Capture the cell that displays the provided text and extract its (X, Y) central coordinate. 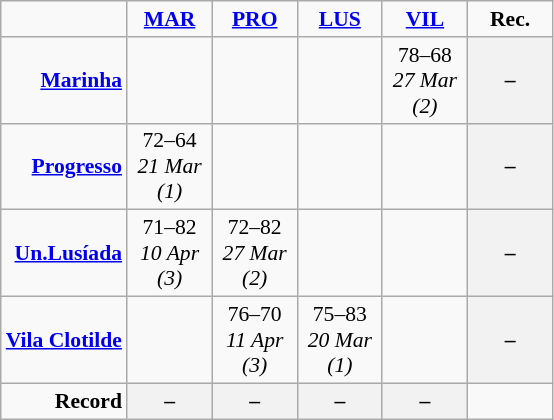
72–8227 Mar (2) (254, 254)
Rec. (510, 19)
Progresso (64, 166)
MAR (170, 19)
76–7011 Apr (3) (254, 340)
PRO (254, 19)
VIL (424, 19)
LUS (340, 19)
Marinha (64, 80)
72–6421 Mar (1) (170, 166)
71–8210 Apr (3) (170, 254)
78–6827 Mar (2) (424, 80)
Vila Clotilde (64, 340)
Record (64, 401)
75–8320 Mar (1) (340, 340)
Un.Lusíada (64, 254)
